Find where the given text appears and provide that cell's center as [X, Y] coordinate. 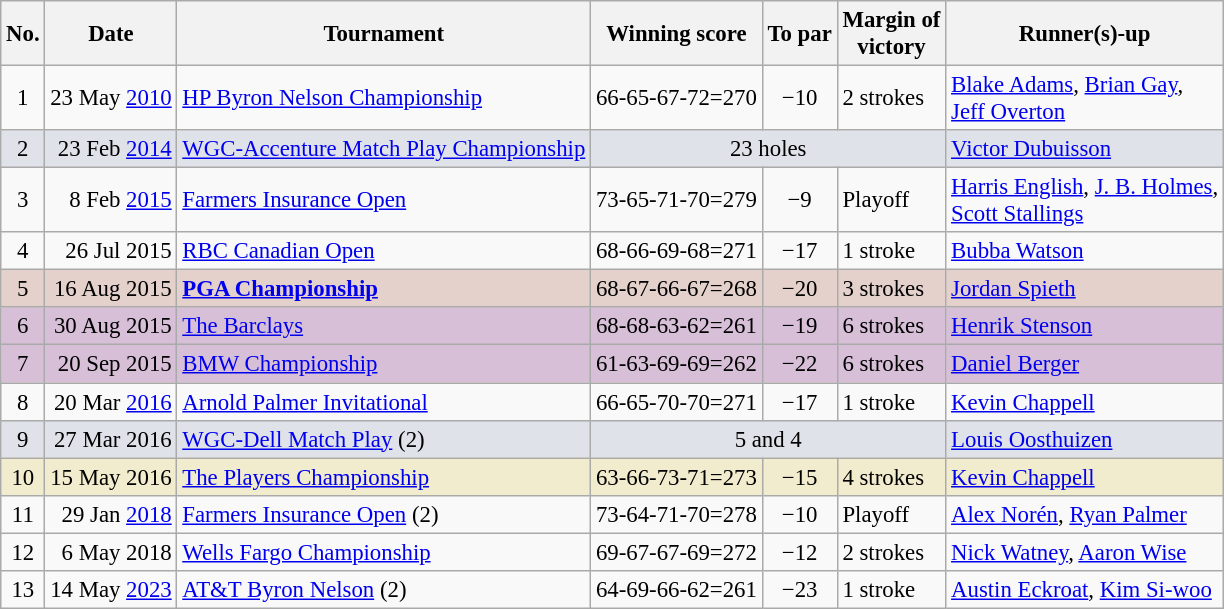
15 May 2016 [111, 477]
Henrik Stenson [1085, 327]
14 May 2023 [111, 590]
No. [23, 34]
WGC-Dell Match Play (2) [384, 439]
69-67-67-69=272 [677, 552]
HP Byron Nelson Championship [384, 98]
8 [23, 402]
WGC-Accenture Match Play Championship [384, 149]
5 [23, 289]
Runner(s)-up [1085, 34]
29 Jan 2018 [111, 514]
16 Aug 2015 [111, 289]
Winning score [677, 34]
61-63-69-69=262 [677, 364]
13 [23, 590]
66-65-70-70=271 [677, 402]
−22 [800, 364]
−19 [800, 327]
7 [23, 364]
68-68-63-62=261 [677, 327]
Daniel Berger [1085, 364]
66-65-67-72=270 [677, 98]
5 and 4 [768, 439]
RBC Canadian Open [384, 251]
Austin Eckroat, Kim Si-woo [1085, 590]
26 Jul 2015 [111, 251]
6 May 2018 [111, 552]
Farmers Insurance Open [384, 200]
Farmers Insurance Open (2) [384, 514]
Blake Adams, Brian Gay, Jeff Overton [1085, 98]
6 [23, 327]
4 [23, 251]
Wells Fargo Championship [384, 552]
PGA Championship [384, 289]
Date [111, 34]
To par [800, 34]
1 [23, 98]
−15 [800, 477]
The Barclays [384, 327]
Victor Dubuisson [1085, 149]
63-66-73-71=273 [677, 477]
10 [23, 477]
Nick Watney, Aaron Wise [1085, 552]
68-66-69-68=271 [677, 251]
Jordan Spieth [1085, 289]
Louis Oosthuizen [1085, 439]
12 [23, 552]
The Players Championship [384, 477]
73-65-71-70=279 [677, 200]
Margin ofvictory [892, 34]
3 strokes [892, 289]
−20 [800, 289]
−12 [800, 552]
Harris English, J. B. Holmes, Scott Stallings [1085, 200]
AT&T Byron Nelson (2) [384, 590]
30 Aug 2015 [111, 327]
4 strokes [892, 477]
23 holes [768, 149]
27 Mar 2016 [111, 439]
20 Sep 2015 [111, 364]
BMW Championship [384, 364]
2 [23, 149]
Arnold Palmer Invitational [384, 402]
Bubba Watson [1085, 251]
23 Feb 2014 [111, 149]
11 [23, 514]
23 May 2010 [111, 98]
−9 [800, 200]
−23 [800, 590]
8 Feb 2015 [111, 200]
20 Mar 2016 [111, 402]
9 [23, 439]
68-67-66-67=268 [677, 289]
64-69-66-62=261 [677, 590]
Tournament [384, 34]
3 [23, 200]
73-64-71-70=278 [677, 514]
Alex Norén, Ryan Palmer [1085, 514]
